For the text-containing cell, return its midpoint in [x, y] coordinate format. 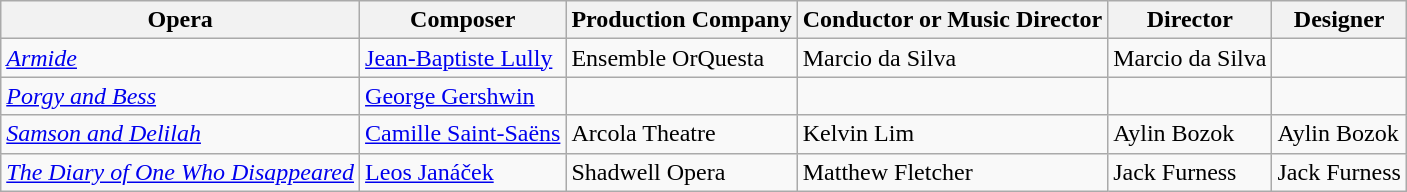
Conductor or Music Director [952, 20]
Porgy and Bess [180, 96]
Kelvin Lim [952, 134]
Samson and Delilah [180, 134]
Designer [1339, 20]
Armide [180, 58]
Production Company [682, 20]
The Diary of One Who Disappeared [180, 172]
Leos Janáček [463, 172]
Camille Saint-Saëns [463, 134]
Opera [180, 20]
Director [1190, 20]
Ensemble OrQuesta [682, 58]
Jean-Baptiste Lully [463, 58]
Matthew Fletcher [952, 172]
Composer [463, 20]
George Gershwin [463, 96]
Shadwell Opera [682, 172]
Arcola Theatre [682, 134]
